Identify which cell holds the provided text, then report its [X, Y] central coordinate. 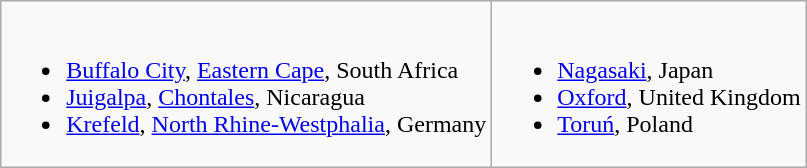
Buffalo City, Eastern Cape, South Africa Juigalpa, Chontales, Nicaragua Krefeld, North Rhine-Westphalia, Germany [246, 84]
Nagasaki, Japan Oxford, United Kingdom Toruń, Poland [649, 84]
